Detect which cell encompasses the target text, then output its (x, y) center coordinate. 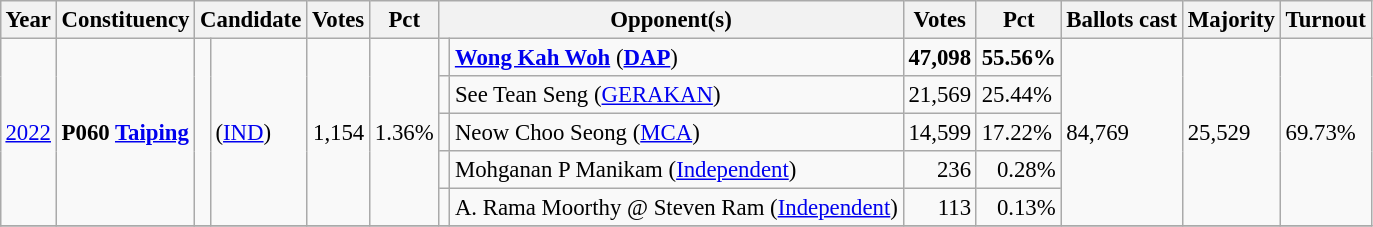
P060 Taiping (125, 132)
113 (940, 208)
A. Rama Moorthy @ Steven Ram (Independent) (677, 208)
(IND) (258, 132)
1.36% (404, 132)
55.56% (1018, 57)
Constituency (125, 20)
Turnout (1326, 20)
Majority (1231, 20)
0.28% (1018, 170)
236 (940, 170)
21,569 (940, 95)
1,154 (338, 132)
Opponent(s) (671, 20)
47,098 (940, 57)
Year (28, 20)
Neow Choo Seong (MCA) (677, 133)
25,529 (1231, 132)
69.73% (1326, 132)
0.13% (1018, 208)
Wong Kah Woh (DAP) (677, 57)
2022 (28, 132)
Ballots cast (1122, 20)
14,599 (940, 133)
Mohganan P Manikam (Independent) (677, 170)
See Tean Seng (GERAKAN) (677, 95)
84,769 (1122, 132)
25.44% (1018, 95)
17.22% (1018, 133)
Candidate (251, 20)
